Return [X, Y] of the center of cell containing provided text 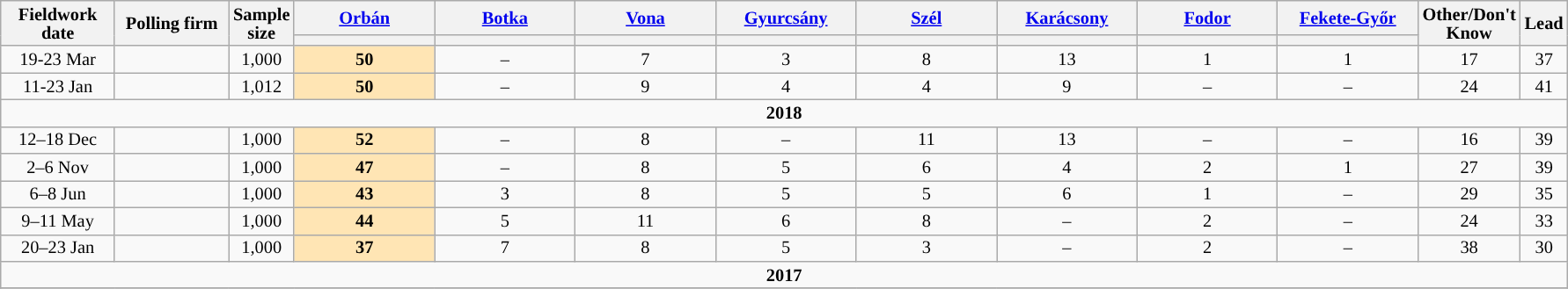
17 [1469, 60]
27 [1469, 167]
43 [364, 193]
Other/Don't Know [1469, 23]
Karácsony [1067, 18]
Gyurcsány [786, 18]
Szél [927, 18]
44 [364, 221]
29 [1469, 193]
16 [1469, 141]
Vona [646, 18]
Orbán [364, 18]
12–18 Dec [58, 141]
Sample size [261, 23]
38 [1469, 248]
2–6 Nov [58, 167]
35 [1544, 193]
Fieldwork date [58, 23]
30 [1544, 248]
Lead [1544, 23]
2017 [785, 274]
11-23 Jan [58, 86]
1,012 [261, 86]
9–11 May [58, 221]
Polling firm [172, 23]
52 [364, 141]
47 [364, 167]
20–23 Jan [58, 248]
2018 [785, 112]
19-23 Mar [58, 60]
Botka [505, 18]
41 [1544, 86]
Fodor [1207, 18]
33 [1544, 221]
Fekete-Győr [1348, 18]
6–8 Jun [58, 193]
